Scan for the cell matching the given text and deliver its (X, Y) coordinate at center. 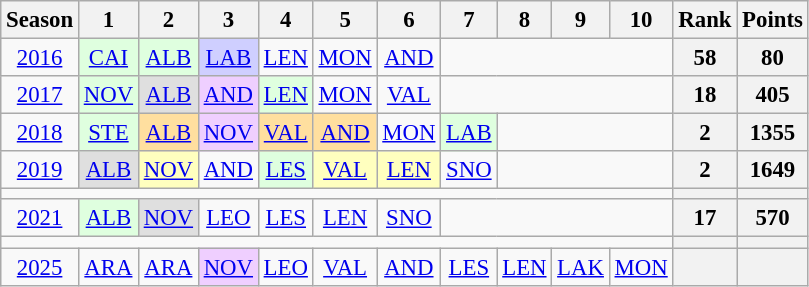
405 (772, 95)
4 (286, 20)
2025 (40, 267)
5 (345, 20)
2016 (40, 58)
STE (108, 133)
6 (409, 20)
1649 (772, 170)
Season (40, 20)
CAI (108, 58)
18 (705, 95)
10 (641, 20)
2017 (40, 95)
58 (705, 58)
Rank (705, 20)
17 (705, 219)
570 (772, 219)
7 (469, 20)
80 (772, 58)
1355 (772, 133)
2018 (40, 133)
Points (772, 20)
2021 (40, 219)
3 (228, 20)
8 (524, 20)
1 (108, 20)
9 (580, 20)
LAK (580, 267)
2019 (40, 170)
